Search for the cell housing the specified text and yield its (X, Y) center coordinate. 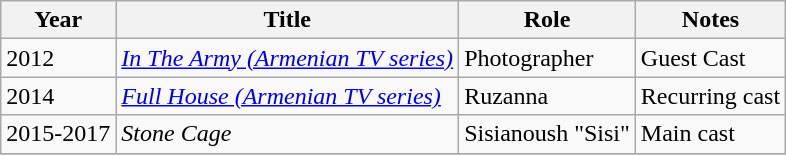
2012 (58, 58)
Guest Cast (710, 58)
Notes (710, 20)
Stone Cage (288, 134)
Role (548, 20)
Title (288, 20)
Main cast (710, 134)
Recurring cast (710, 96)
Ruzanna (548, 96)
Photographer (548, 58)
2014 (58, 96)
Full House (Armenian TV series) (288, 96)
2015-2017 (58, 134)
Year (58, 20)
Sisianoush "Sisi" (548, 134)
In The Army (Armenian TV series) (288, 58)
